Locate the cell with the specified text and output its [x, y] center coordinate. 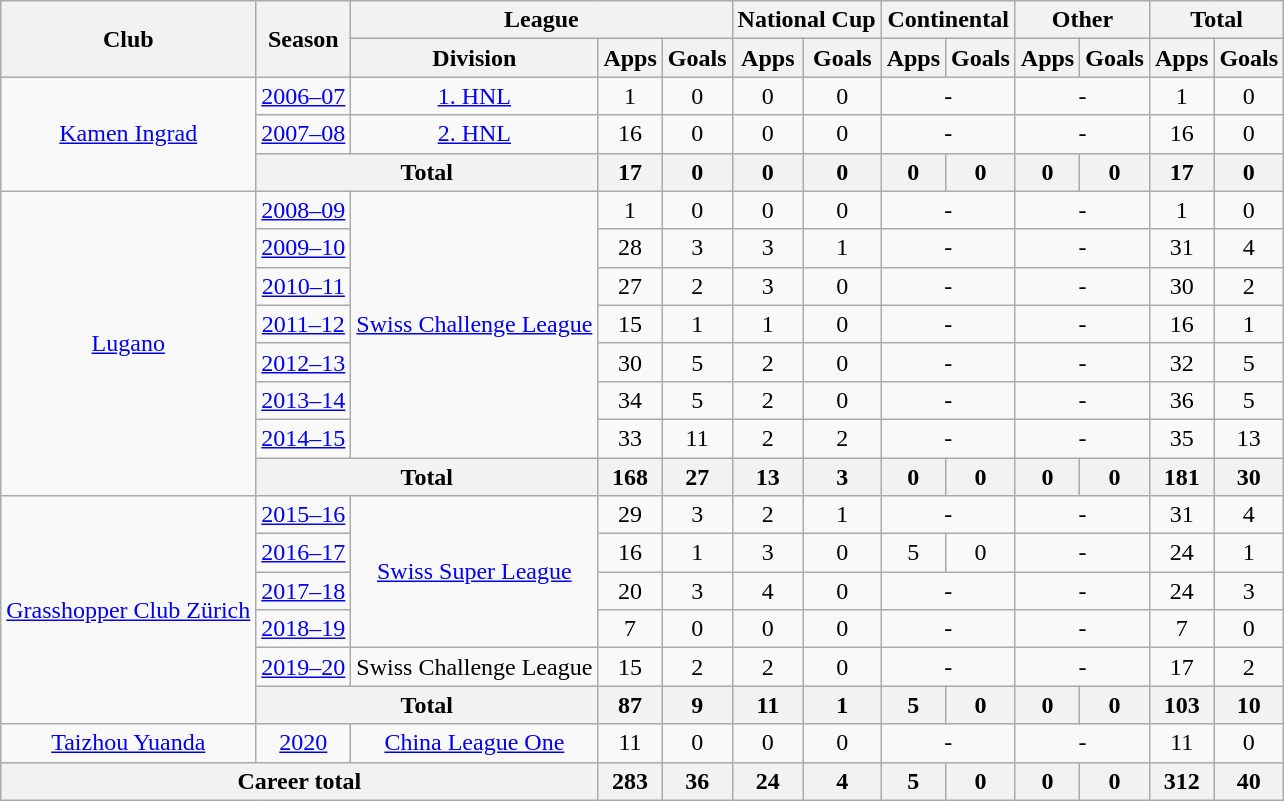
2010–11 [304, 286]
1. HNL [474, 96]
2016–17 [304, 553]
34 [630, 400]
168 [630, 477]
Grasshopper Club Zürich [128, 610]
Taizhou Yuanda [128, 743]
National Cup [806, 20]
2018–19 [304, 629]
2013–14 [304, 400]
China League One [474, 743]
283 [630, 781]
181 [1181, 477]
Season [304, 39]
312 [1181, 781]
35 [1181, 438]
2019–20 [304, 667]
2. HNL [474, 134]
Swiss Super League [474, 572]
103 [1181, 705]
32 [1181, 362]
2020 [304, 743]
10 [1249, 705]
20 [630, 591]
Kamen Ingrad [128, 134]
33 [630, 438]
Club [128, 39]
2008–09 [304, 210]
Career total [300, 781]
2009–10 [304, 248]
2012–13 [304, 362]
Lugano [128, 343]
Division [474, 58]
2011–12 [304, 324]
Continental [948, 20]
League [542, 20]
29 [630, 515]
2007–08 [304, 134]
2014–15 [304, 438]
2017–18 [304, 591]
9 [697, 705]
2006–07 [304, 96]
87 [630, 705]
40 [1249, 781]
Other [1082, 20]
28 [630, 248]
2015–16 [304, 515]
